For the text-containing cell, return its midpoint in (x, y) coordinate format. 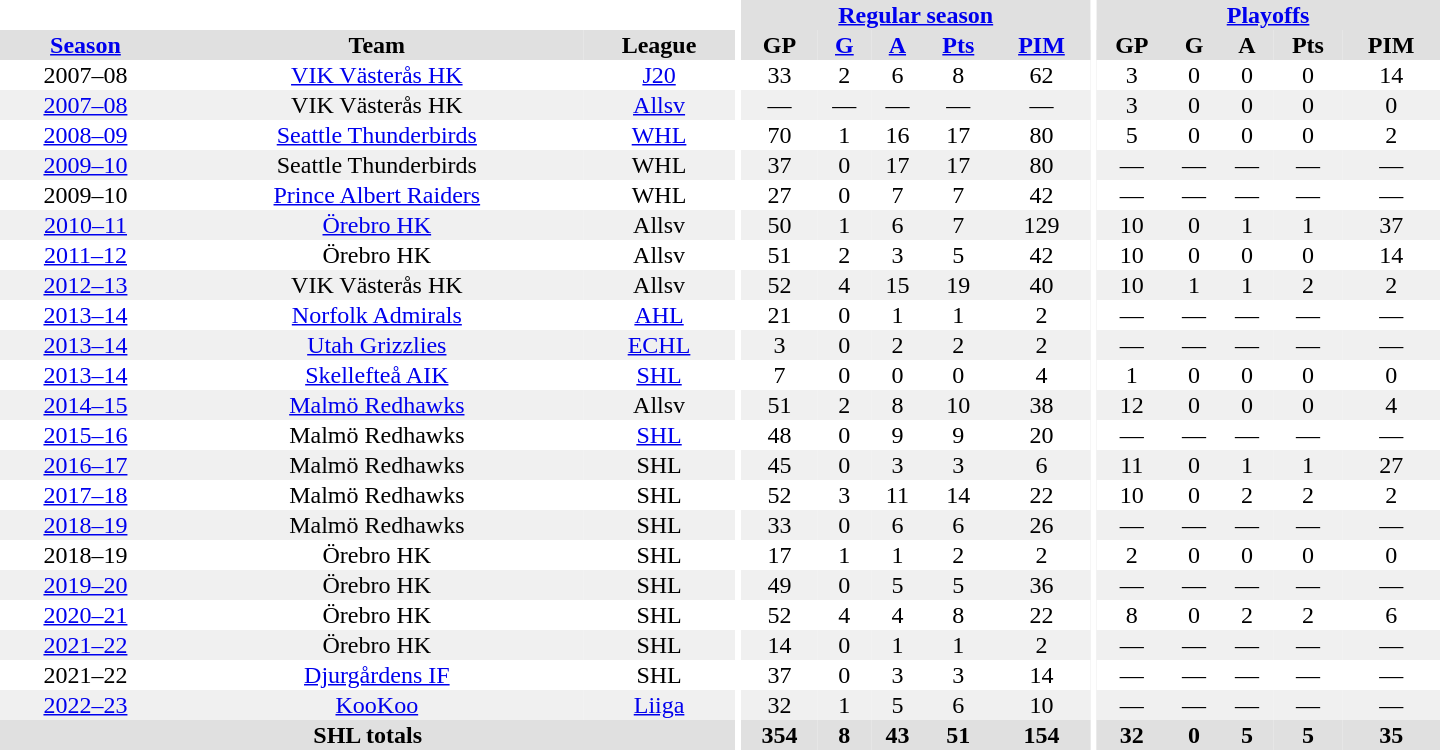
48 (780, 435)
AHL (660, 315)
2017–18 (86, 495)
Season (86, 45)
15 (898, 285)
21 (780, 315)
2015–16 (86, 435)
KooKoo (377, 705)
12 (1132, 405)
Team (377, 45)
354 (780, 735)
SHL totals (368, 735)
2014–15 (86, 405)
40 (1042, 285)
League (660, 45)
Djurgårdens IF (377, 675)
Prince Albert Raiders (377, 195)
2020–21 (86, 615)
50 (780, 225)
36 (1042, 585)
38 (1042, 405)
129 (1042, 225)
ECHL (660, 345)
Skellefteå AIK (377, 375)
Norfolk Admirals (377, 315)
35 (1391, 735)
2010–11 (86, 225)
2016–17 (86, 465)
2022–23 (86, 705)
2019–20 (86, 585)
62 (1042, 75)
2011–12 (86, 255)
20 (1042, 435)
19 (958, 285)
Liiga (660, 705)
49 (780, 585)
2012–13 (86, 285)
Regular season (916, 15)
45 (780, 465)
Utah Grizzlies (377, 345)
2008–09 (86, 135)
70 (780, 135)
43 (898, 735)
154 (1042, 735)
J20 (660, 75)
16 (898, 135)
26 (1042, 525)
Playoffs (1268, 15)
